Identify which cell holds the provided text, then report its [x, y] central coordinate. 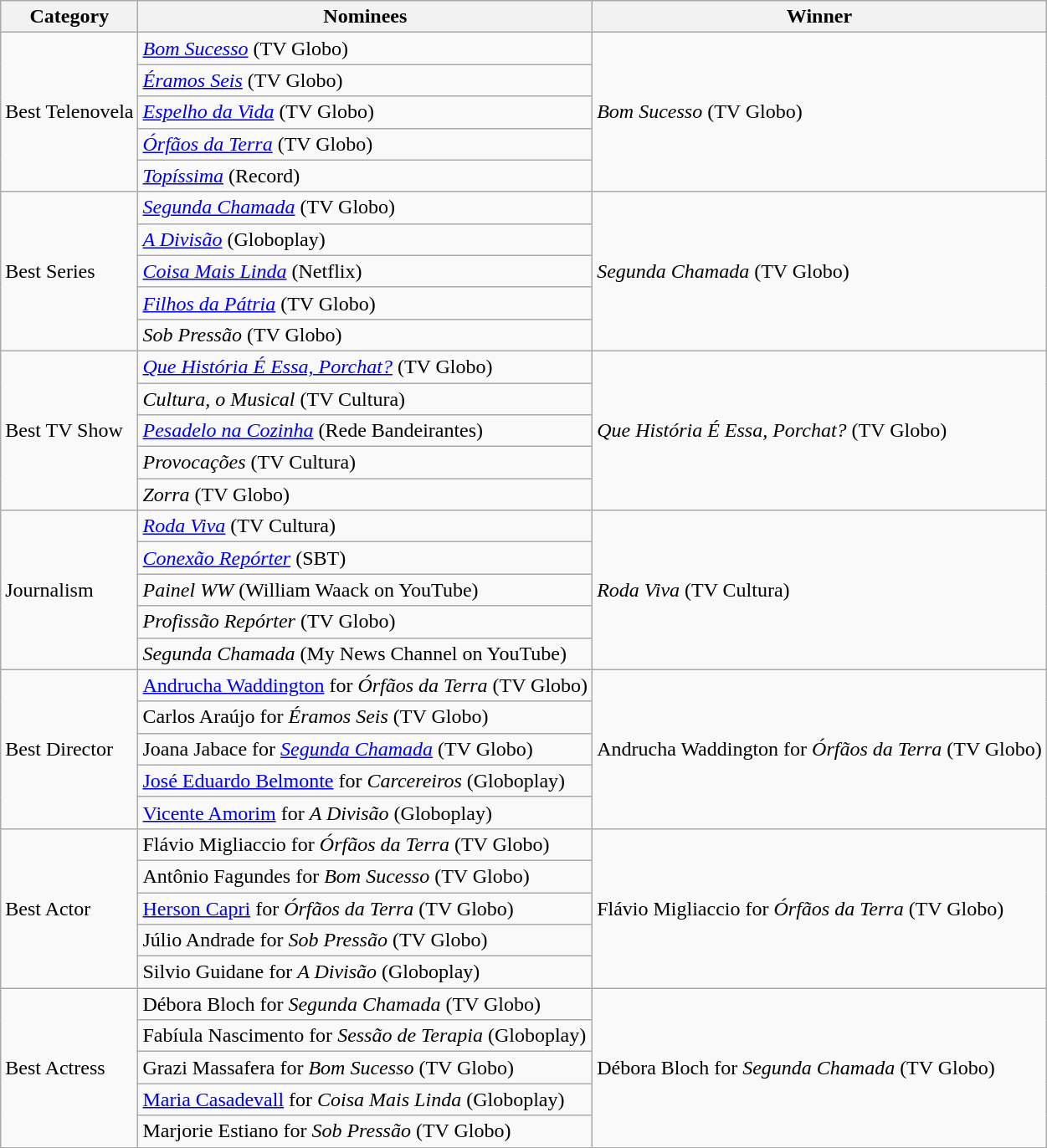
Sob Pressão (TV Globo) [365, 335]
Antônio Fagundes for Bom Sucesso (TV Globo) [365, 876]
Cultura, o Musical (TV Cultura) [365, 399]
Vicente Amorim for A Divisão (Globoplay) [365, 812]
A Divisão (Globoplay) [365, 239]
Grazi Massafera for Bom Sucesso (TV Globo) [365, 1068]
Filhos da Pátria (TV Globo) [365, 303]
Profissão Repórter (TV Globo) [365, 622]
Éramos Seis (TV Globo) [365, 80]
Pesadelo na Cozinha (Rede Bandeirantes) [365, 431]
Joana Jabace for Segunda Chamada (TV Globo) [365, 749]
Painel WW (William Waack on YouTube) [365, 590]
Maria Casadevall for Coisa Mais Linda (Globoplay) [365, 1099]
Best Telenovela [69, 112]
Best Actress [69, 1068]
Silvio Guidane for A Divisão (Globoplay) [365, 972]
Provocações (TV Cultura) [365, 463]
Segunda Chamada (My News Channel on YouTube) [365, 653]
Best Series [69, 271]
Zorra (TV Globo) [365, 495]
Topíssima (Record) [365, 176]
Marjorie Estiano for Sob Pressão (TV Globo) [365, 1131]
Órfãos da Terra (TV Globo) [365, 144]
Júlio Andrade for Sob Pressão (TV Globo) [365, 940]
Herson Capri for Órfãos da Terra (TV Globo) [365, 908]
Espelho da Vida (TV Globo) [365, 112]
Coisa Mais Linda (Netflix) [365, 271]
Best Director [69, 749]
Journalism [69, 590]
Fabíula Nascimento for Sessão de Terapia (Globoplay) [365, 1036]
Best Actor [69, 908]
José Eduardo Belmonte for Carcereiros (Globoplay) [365, 781]
Winner [820, 17]
Category [69, 17]
Carlos Araújo for Éramos Seis (TV Globo) [365, 717]
Nominees [365, 17]
Best TV Show [69, 430]
Conexão Repórter (SBT) [365, 558]
